Detect which cell encompasses the target text, then output its [X, Y] center coordinate. 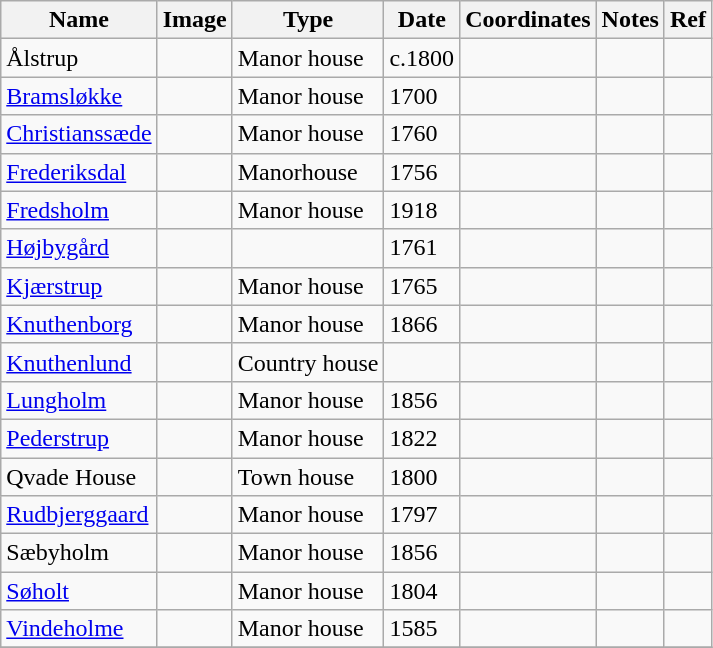
Type [308, 20]
Image [194, 20]
1918 [422, 210]
1756 [422, 172]
Fredsholm [79, 210]
Frederiksdal [79, 172]
Lungholm [79, 400]
Christianssæde [79, 134]
Kjærstrup [79, 286]
1585 [422, 629]
1761 [422, 248]
Manorhouse [308, 172]
1822 [422, 438]
Qvade House [79, 477]
Country house [308, 362]
Knuthenborg [79, 324]
Notes [630, 20]
Knuthenlund [79, 362]
1866 [422, 324]
Vindeholme [79, 629]
1700 [422, 96]
1760 [422, 134]
Coordinates [528, 20]
Town house [308, 477]
1804 [422, 591]
Date [422, 20]
Ref [688, 20]
Rudbjerggaard [79, 515]
1765 [422, 286]
1800 [422, 477]
Sæbyholm [79, 553]
Ålstrup [79, 58]
1797 [422, 515]
Søholt [79, 591]
c.1800 [422, 58]
Name [79, 20]
Bramsløkke [79, 96]
Højbygård [79, 248]
Pederstrup [79, 438]
